Find where the given text appears and provide that cell's center as [X, Y] coordinate. 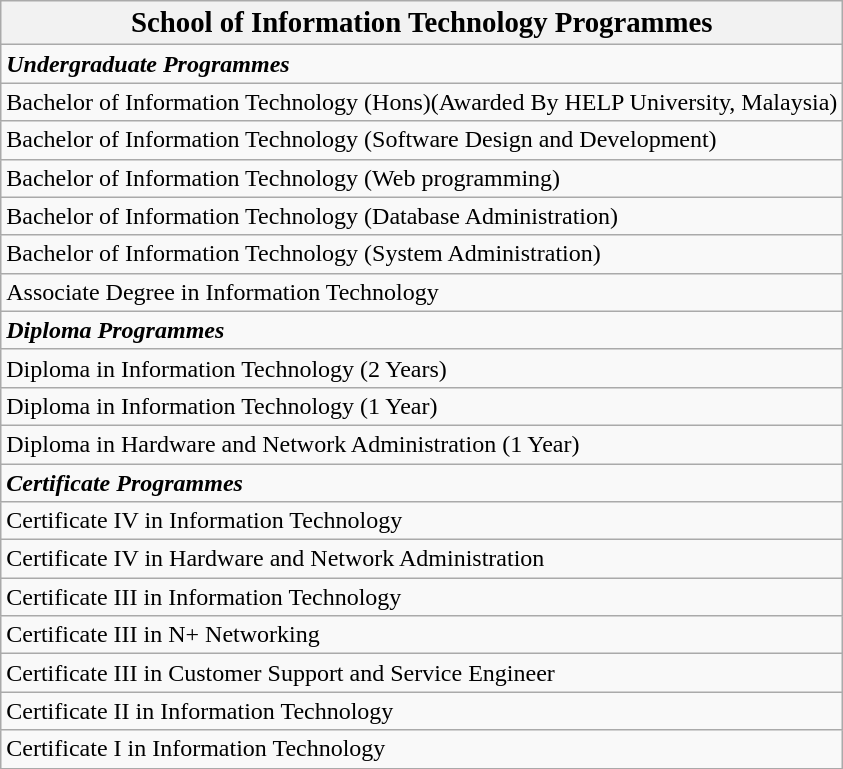
Bachelor of Information Technology (Web programming) [422, 178]
Certificate III in Information Technology [422, 597]
Certificate IV in Hardware and Network Administration [422, 559]
Associate Degree in Information Technology [422, 292]
Diploma in Information Technology (2 Years) [422, 368]
Diploma in Information Technology (1 Year) [422, 406]
Certificate Programmes [422, 483]
Undergraduate Programmes [422, 64]
Bachelor of Information Technology (System Administration) [422, 254]
Diploma Programmes [422, 330]
School of Information Technology Programmes [422, 23]
Bachelor of Information Technology (Database Administration) [422, 216]
Certificate II in Information Technology [422, 711]
Bachelor of Information Technology (Hons)(Awarded By HELP University, Malaysia) [422, 102]
Bachelor of Information Technology (Software Design and Development) [422, 140]
Diploma in Hardware and Network Administration (1 Year) [422, 444]
Certificate IV in Information Technology [422, 521]
Certificate I in Information Technology [422, 749]
Certificate III in N+ Networking [422, 635]
Certificate III in Customer Support and Service Engineer [422, 673]
